From the cell containing the given text, extract its center point as [x, y] coordinate. 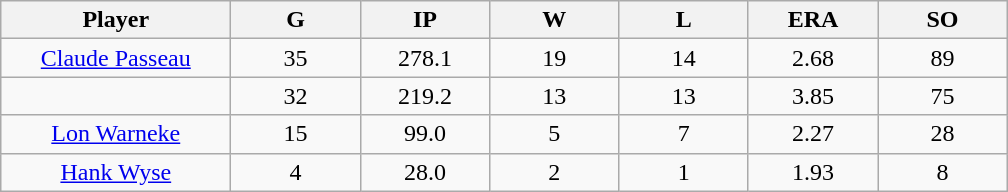
7 [684, 134]
L [684, 20]
2.68 [812, 58]
2.27 [812, 134]
W [554, 20]
Claude Passeau [116, 58]
5 [554, 134]
1 [684, 172]
Hank Wyse [116, 172]
28.0 [424, 172]
Lon Warneke [116, 134]
ERA [812, 20]
75 [942, 96]
2 [554, 172]
278.1 [424, 58]
1.93 [812, 172]
8 [942, 172]
Player [116, 20]
3.85 [812, 96]
G [296, 20]
15 [296, 134]
IP [424, 20]
89 [942, 58]
32 [296, 96]
219.2 [424, 96]
19 [554, 58]
4 [296, 172]
35 [296, 58]
99.0 [424, 134]
28 [942, 134]
14 [684, 58]
SO [942, 20]
